Provide the [x, y] coordinate of the cell's center where the given text is located.  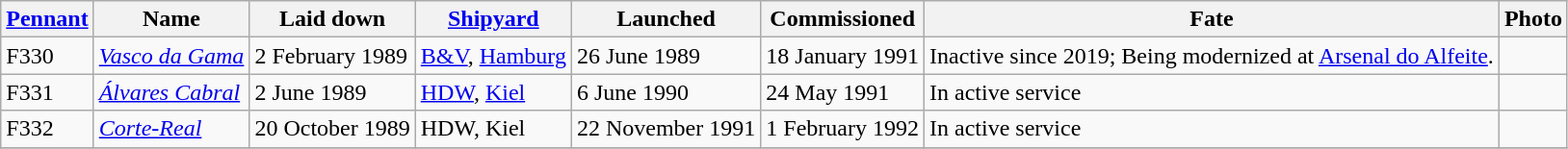
Álvares Cabral [171, 92]
F331 [47, 92]
Shipyard [493, 19]
18 January 1991 [843, 56]
Launched [666, 19]
22 November 1991 [666, 129]
2 June 1989 [332, 92]
F330 [47, 56]
Commissioned [843, 19]
Name [171, 19]
B&V, Hamburg [493, 56]
6 June 1990 [666, 92]
F332 [47, 129]
Pennant [47, 19]
1 February 1992 [843, 129]
Photo [1533, 19]
20 October 1989 [332, 129]
Inactive since 2019; Being modernized at Arsenal do Alfeite. [1212, 56]
Fate [1212, 19]
Vasco da Gama [171, 56]
24 May 1991 [843, 92]
Laid down [332, 19]
Corte-Real [171, 129]
2 February 1989 [332, 56]
26 June 1989 [666, 56]
